For the text-containing cell, return its midpoint in (x, y) coordinate format. 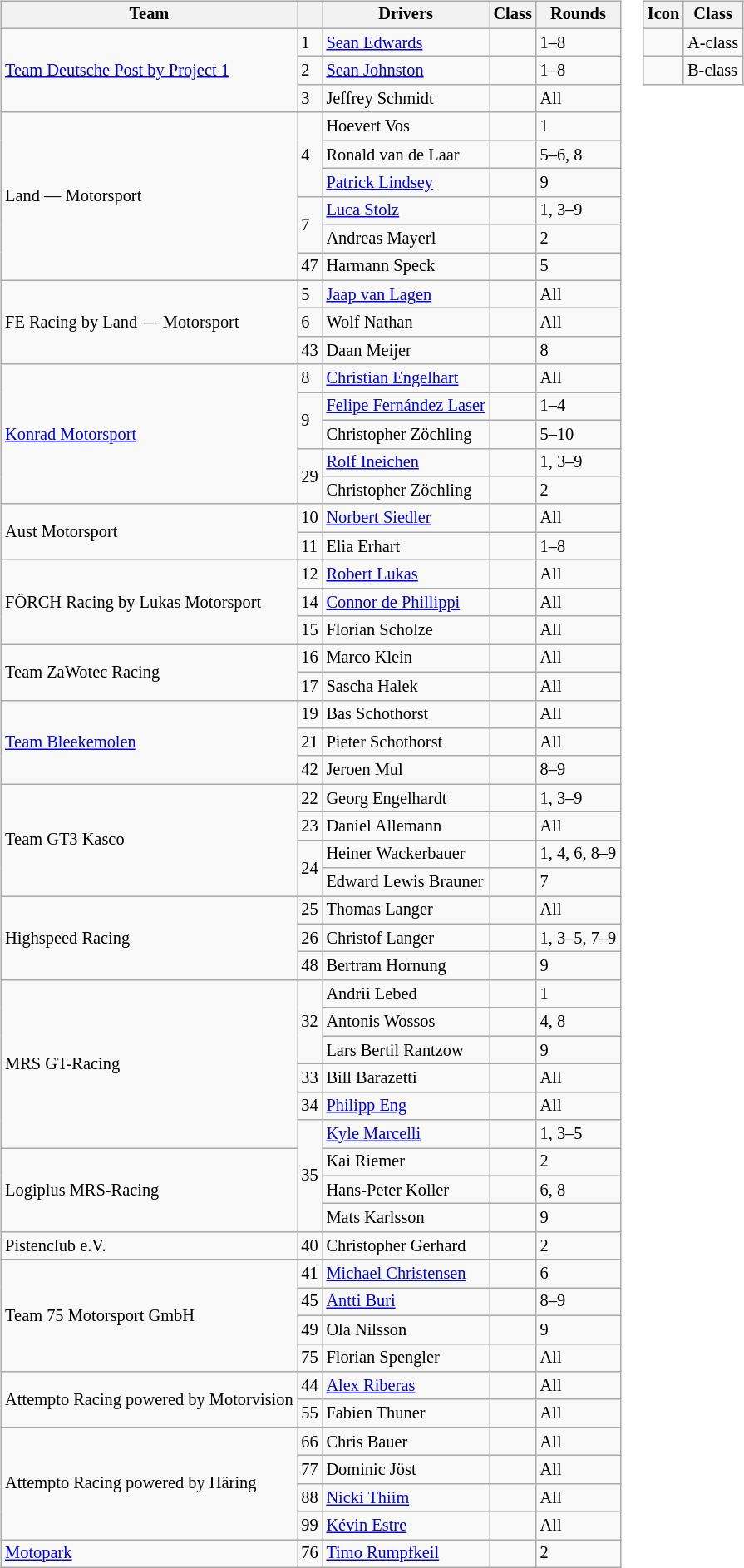
MRS GT-Racing (149, 1064)
5–6, 8 (579, 155)
Chris Bauer (406, 1442)
B-class (713, 71)
Luca Stolz (406, 210)
Christof Langer (406, 938)
Team GT3 Kasco (149, 840)
A-class (713, 42)
4, 8 (579, 1022)
11 (310, 546)
Ronald van de Laar (406, 155)
Sean Johnston (406, 71)
Felipe Fernández Laser (406, 407)
Team ZaWotec Racing (149, 672)
Nicki Thiim (406, 1497)
Kyle Marcelli (406, 1134)
25 (310, 910)
Team Deutsche Post by Project 1 (149, 70)
Edward Lewis Brauner (406, 882)
43 (310, 351)
Aust Motorsport (149, 532)
Dominic Jöst (406, 1470)
Kai Riemer (406, 1162)
Christian Engelhart (406, 378)
45 (310, 1302)
Florian Scholze (406, 630)
Logiplus MRS-Racing (149, 1191)
14 (310, 602)
24 (310, 868)
Bill Barazetti (406, 1078)
Highspeed Racing (149, 938)
Patrick Lindsey (406, 183)
77 (310, 1470)
22 (310, 798)
Lars Bertil Rantzow (406, 1050)
1, 3–5 (579, 1134)
Bertram Hornung (406, 966)
Rounds (579, 15)
4 (310, 155)
Timo Rumpfkeil (406, 1554)
Elia Erhart (406, 546)
Ola Nilsson (406, 1329)
Team 75 Motorsport GmbH (149, 1315)
Andreas Mayerl (406, 239)
99 (310, 1526)
Christopher Gerhard (406, 1246)
5–10 (579, 434)
Jaap van Lagen (406, 294)
Harmann Speck (406, 267)
Pieter Schothorst (406, 742)
49 (310, 1329)
88 (310, 1497)
Hans-Peter Koller (406, 1190)
FE Racing by Land — Motorsport (149, 323)
Sascha Halek (406, 686)
66 (310, 1442)
Kévin Estre (406, 1526)
FÖRCH Racing by Lukas Motorsport (149, 602)
Icon (663, 15)
Konrad Motorsport (149, 434)
Hoevert Vos (406, 126)
Sean Edwards (406, 42)
Fabien Thuner (406, 1413)
21 (310, 742)
Attempto Racing powered by Häring (149, 1483)
Georg Engelhardt (406, 798)
23 (310, 826)
6, 8 (579, 1190)
Bas Schothorst (406, 714)
16 (310, 658)
Connor de Phillippi (406, 602)
33 (310, 1078)
Daan Meijer (406, 351)
Antonis Wossos (406, 1022)
Pistenclub e.V. (149, 1246)
Daniel Allemann (406, 826)
48 (310, 966)
40 (310, 1246)
Thomas Langer (406, 910)
15 (310, 630)
47 (310, 267)
Marco Klein (406, 658)
55 (310, 1413)
Jeroen Mul (406, 770)
Alex Riberas (406, 1386)
Norbert Siedler (406, 518)
1, 4, 6, 8–9 (579, 854)
41 (310, 1274)
Jeffrey Schmidt (406, 99)
Team Bleekemolen (149, 742)
Heiner Wackerbauer (406, 854)
17 (310, 686)
Land — Motorsport (149, 196)
19 (310, 714)
1–4 (579, 407)
Wolf Nathan (406, 323)
Michael Christensen (406, 1274)
Antti Buri (406, 1302)
26 (310, 938)
Attempto Racing powered by Motorvision (149, 1400)
75 (310, 1358)
Rolf Ineichen (406, 462)
42 (310, 770)
Andrii Lebed (406, 994)
Mats Karlsson (406, 1218)
32 (310, 1023)
Robert Lukas (406, 574)
12 (310, 574)
Philipp Eng (406, 1106)
10 (310, 518)
44 (310, 1386)
Team (149, 15)
Florian Spengler (406, 1358)
34 (310, 1106)
1, 3–5, 7–9 (579, 938)
Drivers (406, 15)
35 (310, 1176)
29 (310, 476)
3 (310, 99)
76 (310, 1554)
Motopark (149, 1554)
